Output the [X, Y] coordinate of the center of the cell containing the given text.  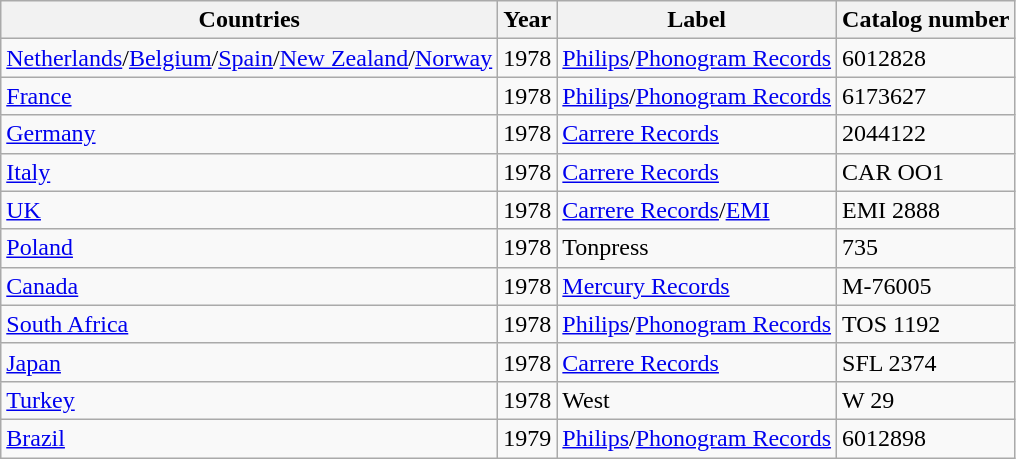
Germany [250, 134]
CAR OO1 [926, 172]
Poland [250, 248]
South Africa [250, 324]
Canada [250, 286]
1979 [528, 438]
W 29 [926, 400]
France [250, 96]
West [697, 400]
Mercury Records [697, 286]
TOS 1192 [926, 324]
6012828 [926, 58]
SFL 2374 [926, 362]
2044122 [926, 134]
Italy [250, 172]
Tonpress [697, 248]
Carrere Records/EMI [697, 210]
Label [697, 20]
735 [926, 248]
Brazil [250, 438]
6173627 [926, 96]
EMI 2888 [926, 210]
6012898 [926, 438]
Netherlands/Belgium/Spain/New Zealand/Norway [250, 58]
Countries [250, 20]
Year [528, 20]
Japan [250, 362]
M-76005 [926, 286]
Catalog number [926, 20]
Turkey [250, 400]
UK [250, 210]
